For the text-containing cell, return its midpoint in [X, Y] coordinate format. 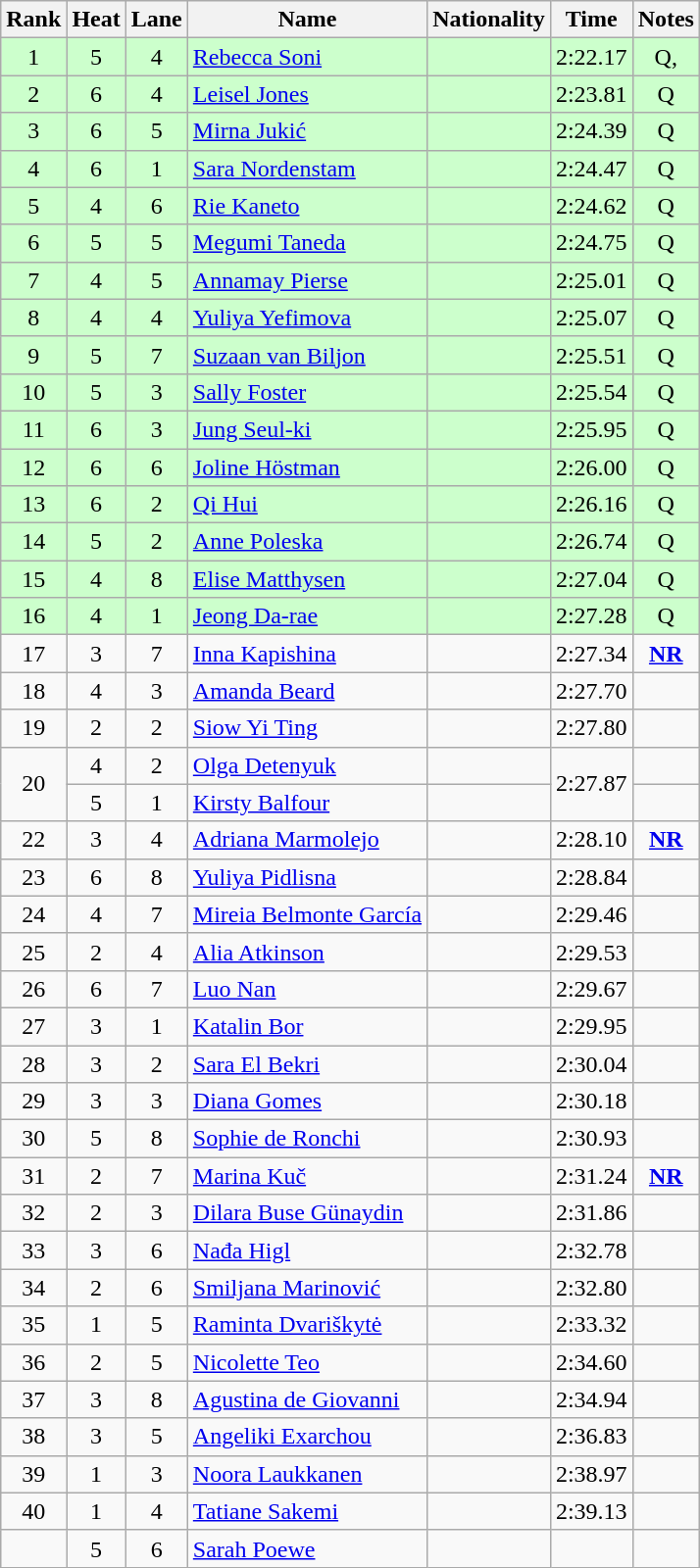
Katalin Bor [307, 1026]
Sarah Poewe [307, 1548]
Dilara Buse Günaydin [307, 1213]
34 [33, 1288]
17 [33, 654]
28 [33, 1063]
Notes [666, 20]
2:32.80 [591, 1288]
2:31.86 [591, 1213]
2:27.87 [591, 784]
Nicolette Teo [307, 1362]
Mirna Jukić [307, 131]
36 [33, 1362]
2:36.83 [591, 1437]
19 [33, 728]
Leisel Jones [307, 94]
2:28.10 [591, 840]
Inna Kapishina [307, 654]
2:22.17 [591, 57]
Q, [666, 57]
2:25.51 [591, 355]
Yuliya Pidlisna [307, 877]
2:27.70 [591, 691]
2:27.28 [591, 616]
Sally Foster [307, 392]
2:29.67 [591, 989]
40 [33, 1511]
2:29.95 [591, 1026]
12 [33, 467]
2:30.93 [591, 1139]
2:23.81 [591, 94]
Sara Nordenstam [307, 169]
Name [307, 20]
14 [33, 542]
2:39.13 [591, 1511]
39 [33, 1474]
29 [33, 1102]
Smiljana Marinović [307, 1288]
Kirsty Balfour [307, 803]
2:25.95 [591, 429]
Luo Nan [307, 989]
2:26.74 [591, 542]
Raminta Dvariškytė [307, 1325]
Annamay Pierse [307, 280]
2:27.34 [591, 654]
9 [33, 355]
2:27.04 [591, 579]
Mireia Belmonte García [307, 914]
Jeong Da-rae [307, 616]
Olga Detenyuk [307, 765]
20 [33, 784]
Rebecca Soni [307, 57]
26 [33, 989]
16 [33, 616]
24 [33, 914]
Suzaan van Biljon [307, 355]
Elise Matthysen [307, 579]
Jung Seul-ki [307, 429]
2:28.84 [591, 877]
Anne Poleska [307, 542]
Sara El Bekri [307, 1063]
2:27.80 [591, 728]
31 [33, 1176]
Time [591, 20]
2:32.78 [591, 1250]
2:30.18 [591, 1102]
2:29.46 [591, 914]
33 [33, 1250]
Marina Kuč [307, 1176]
Rie Kaneto [307, 206]
Adriana Marmolejo [307, 840]
2:24.75 [591, 243]
25 [33, 952]
2:31.24 [591, 1176]
Joline Höstman [307, 467]
11 [33, 429]
37 [33, 1399]
Rank [33, 20]
2:25.01 [591, 280]
38 [33, 1437]
2:34.60 [591, 1362]
2:25.07 [591, 318]
2:24.39 [591, 131]
2:38.97 [591, 1474]
13 [33, 505]
2:25.54 [591, 392]
Lane [157, 20]
Noora Laukkanen [307, 1474]
18 [33, 691]
Sophie de Ronchi [307, 1139]
23 [33, 877]
Nađa Higl [307, 1250]
27 [33, 1026]
30 [33, 1139]
Nationality [489, 20]
Qi Hui [307, 505]
Megumi Taneda [307, 243]
Tatiane Sakemi [307, 1511]
2:33.32 [591, 1325]
Amanda Beard [307, 691]
22 [33, 840]
Heat [96, 20]
2:26.00 [591, 467]
10 [33, 392]
32 [33, 1213]
2:30.04 [591, 1063]
Alia Atkinson [307, 952]
Diana Gomes [307, 1102]
Siow Yi Ting [307, 728]
Yuliya Yefimova [307, 318]
15 [33, 579]
2:24.47 [591, 169]
2:34.94 [591, 1399]
35 [33, 1325]
2:24.62 [591, 206]
Angeliki Exarchou [307, 1437]
2:29.53 [591, 952]
Agustina de Giovanni [307, 1399]
2:26.16 [591, 505]
